Scan for the cell matching the given text and deliver its (X, Y) coordinate at center. 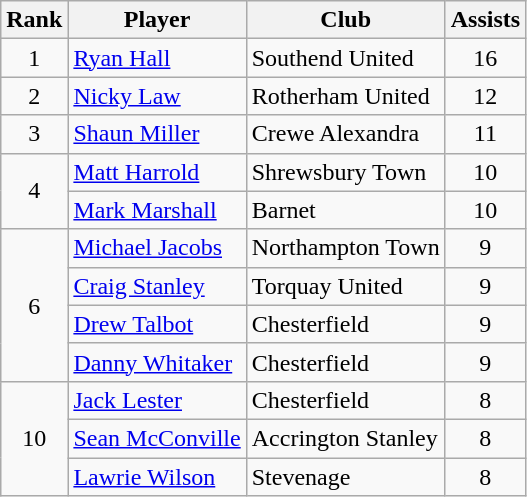
Michael Jacobs (157, 248)
4 (34, 191)
Southend United (346, 58)
Ryan Hall (157, 58)
Jack Lester (157, 400)
Rotherham United (346, 96)
Sean McConville (157, 438)
Northampton Town (346, 248)
Lawrie Wilson (157, 477)
Torquay United (346, 286)
1 (34, 58)
Club (346, 20)
Shrewsbury Town (346, 172)
12 (485, 96)
6 (34, 305)
Player (157, 20)
Mark Marshall (157, 210)
Stevenage (346, 477)
Assists (485, 20)
11 (485, 134)
Crewe Alexandra (346, 134)
Drew Talbot (157, 324)
2 (34, 96)
Shaun Miller (157, 134)
3 (34, 134)
Nicky Law (157, 96)
Accrington Stanley (346, 438)
Craig Stanley (157, 286)
Danny Whitaker (157, 362)
16 (485, 58)
Barnet (346, 210)
Rank (34, 20)
Matt Harrold (157, 172)
